From the cell containing the given text, extract its center point as [x, y] coordinate. 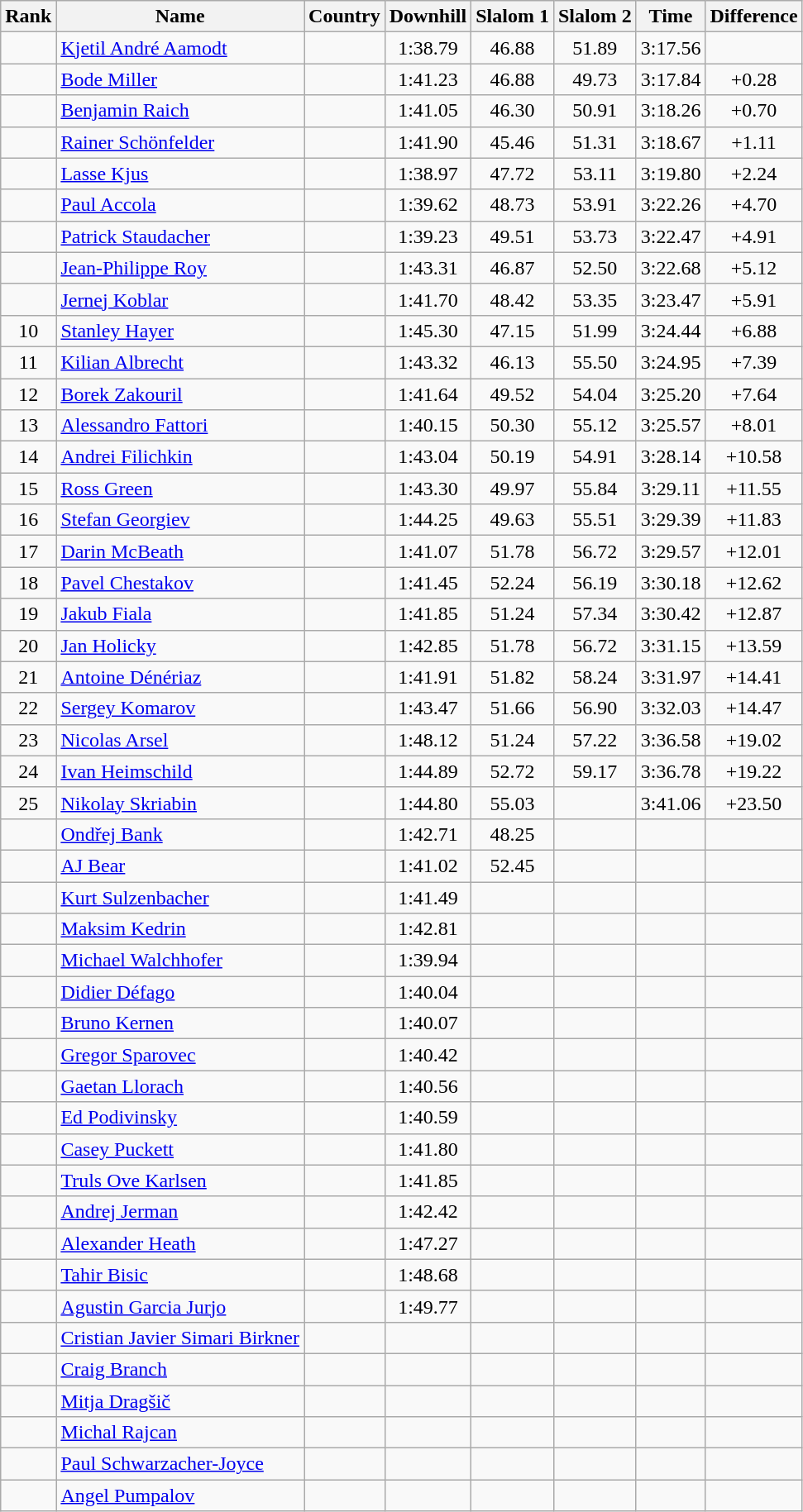
1:41.91 [428, 677]
Michal Rajcan [180, 1433]
3:24.44 [671, 331]
Slalom 1 [513, 17]
3:36.78 [671, 771]
1:47.27 [428, 1243]
Ivan Heimschild [180, 771]
1:44.80 [428, 803]
Rainer Schönfelder [180, 142]
1:39.62 [428, 205]
3:22.47 [671, 236]
Difference [754, 17]
+14.47 [754, 708]
+19.22 [754, 771]
53.35 [595, 299]
+1.11 [754, 142]
54.04 [595, 394]
1:40.42 [428, 1055]
Lasse Kjus [180, 174]
Slalom 2 [595, 17]
16 [28, 520]
Pavel Chestakov [180, 583]
10 [28, 331]
Borek Zakouril [180, 394]
46.13 [513, 362]
3:22.26 [671, 205]
Rank [28, 17]
46.30 [513, 111]
Gaetan Llorach [180, 1086]
3:18.67 [671, 142]
Paul Schwarzacher-Joyce [180, 1464]
15 [28, 489]
+14.41 [754, 677]
54.91 [595, 457]
1:41.70 [428, 299]
1:41.90 [428, 142]
Kurt Sulzenbacher [180, 897]
3:31.97 [671, 677]
+6.88 [754, 331]
+0.70 [754, 111]
Country [345, 17]
25 [28, 803]
Angel Pumpalov [180, 1495]
Stanley Hayer [180, 331]
3:31.15 [671, 646]
Jean-Philippe Roy [180, 268]
+2.24 [754, 174]
3:36.58 [671, 740]
1:42.42 [428, 1212]
1:44.89 [428, 771]
Andrej Jerman [180, 1212]
+13.59 [754, 646]
48.73 [513, 205]
1:41.45 [428, 583]
+12.62 [754, 583]
1:38.79 [428, 48]
Downhill [428, 17]
55.84 [595, 489]
3:19.80 [671, 174]
58.24 [595, 677]
23 [28, 740]
1:40.56 [428, 1086]
53.73 [595, 236]
1:40.04 [428, 992]
3:23.47 [671, 299]
3:30.42 [671, 614]
+10.58 [754, 457]
3:30.18 [671, 583]
+5.12 [754, 268]
3:18.26 [671, 111]
51.82 [513, 677]
52.45 [513, 866]
1:43.30 [428, 489]
55.51 [595, 520]
Antoine Dénériaz [180, 677]
Benjamin Raich [180, 111]
1:40.07 [428, 1023]
49.52 [513, 394]
47.72 [513, 174]
20 [28, 646]
Ed Podivinsky [180, 1118]
+4.91 [754, 236]
1:48.12 [428, 740]
56.90 [595, 708]
Craig Branch [180, 1369]
18 [28, 583]
Andrei Filichkin [180, 457]
3:41.06 [671, 803]
Bode Miller [180, 79]
Darin McBeath [180, 551]
1:40.15 [428, 426]
45.46 [513, 142]
Kilian Albrecht [180, 362]
1:41.23 [428, 79]
+0.28 [754, 79]
Didier Défago [180, 992]
AJ Bear [180, 866]
14 [28, 457]
Alessandro Fattori [180, 426]
Stefan Georgiev [180, 520]
1:42.81 [428, 929]
Nikolay Skriabin [180, 803]
21 [28, 677]
Michael Walchhofer [180, 961]
3:17.56 [671, 48]
3:24.95 [671, 362]
3:29.57 [671, 551]
1:42.71 [428, 834]
59.17 [595, 771]
3:25.57 [671, 426]
Name [180, 17]
Alexander Heath [180, 1243]
1:43.04 [428, 457]
Ross Green [180, 489]
+12.87 [754, 614]
3:25.20 [671, 394]
57.34 [595, 614]
Jan Holicky [180, 646]
Nicolas Arsel [180, 740]
Jernej Koblar [180, 299]
53.11 [595, 174]
3:29.11 [671, 489]
55.50 [595, 362]
+11.83 [754, 520]
Bruno Kernen [180, 1023]
22 [28, 708]
1:49.77 [428, 1306]
+11.55 [754, 489]
1:43.31 [428, 268]
53.91 [595, 205]
49.73 [595, 79]
Patrick Staudacher [180, 236]
1:45.30 [428, 331]
1:39.23 [428, 236]
+5.91 [754, 299]
52.50 [595, 268]
50.91 [595, 111]
+8.01 [754, 426]
Tahir Bisic [180, 1275]
+7.64 [754, 394]
47.15 [513, 331]
48.42 [513, 299]
+19.02 [754, 740]
Maksim Kedrin [180, 929]
57.22 [595, 740]
Agustin Garcia Jurjo [180, 1306]
17 [28, 551]
+4.70 [754, 205]
Paul Accola [180, 205]
1:40.59 [428, 1118]
11 [28, 362]
1:41.80 [428, 1149]
+12.01 [754, 551]
1:41.64 [428, 394]
3:32.03 [671, 708]
56.19 [595, 583]
1:38.97 [428, 174]
+23.50 [754, 803]
55.12 [595, 426]
51.89 [595, 48]
Jakub Fiala [180, 614]
3:28.14 [671, 457]
51.99 [595, 331]
1:41.07 [428, 551]
Truls Ove Karlsen [180, 1181]
19 [28, 614]
1:41.02 [428, 866]
12 [28, 394]
50.30 [513, 426]
1:43.32 [428, 362]
3:29.39 [671, 520]
Ondřej Bank [180, 834]
49.97 [513, 489]
3:17.84 [671, 79]
49.51 [513, 236]
1:41.49 [428, 897]
49.63 [513, 520]
24 [28, 771]
3:22.68 [671, 268]
Cristian Javier Simari Birkner [180, 1338]
+7.39 [754, 362]
1:41.05 [428, 111]
1:42.85 [428, 646]
13 [28, 426]
46.87 [513, 268]
51.66 [513, 708]
1:39.94 [428, 961]
50.19 [513, 457]
Casey Puckett [180, 1149]
1:43.47 [428, 708]
Time [671, 17]
51.31 [595, 142]
1:44.25 [428, 520]
Kjetil André Aamodt [180, 48]
Gregor Sparovec [180, 1055]
52.24 [513, 583]
55.03 [513, 803]
Sergey Komarov [180, 708]
48.25 [513, 834]
Mitja Dragšič [180, 1401]
1:48.68 [428, 1275]
52.72 [513, 771]
